Find where the given text appears and provide that cell's center as [X, Y] coordinate. 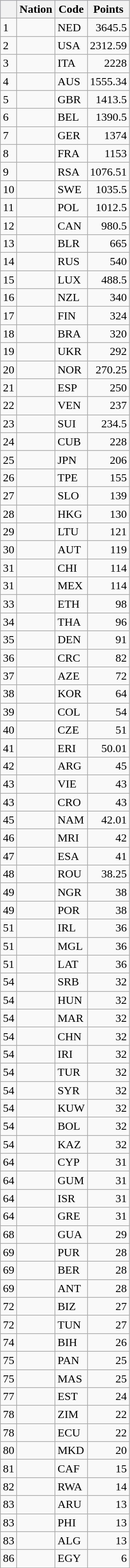
MGL [71, 946]
1390.5 [109, 117]
RWA [71, 1487]
96 [109, 622]
TUR [71, 1072]
3 [9, 63]
ISR [71, 1198]
10 [9, 189]
16 [9, 298]
LAT [71, 964]
30 [9, 550]
237 [109, 406]
PUR [71, 1252]
JPN [71, 460]
292 [109, 352]
CAN [71, 226]
37 [9, 676]
NGR [71, 892]
50.01 [109, 748]
CRO [71, 802]
SYR [71, 1090]
ZIM [71, 1415]
270.25 [109, 370]
POR [71, 910]
33 [9, 604]
340 [109, 298]
CAF [71, 1469]
COL [71, 712]
BEL [71, 117]
EGY [71, 1559]
NZL [71, 298]
GUA [71, 1234]
HUN [71, 1000]
CZE [71, 730]
BIZ [71, 1306]
THA [71, 622]
130 [109, 514]
1012.5 [109, 207]
119 [109, 550]
ETH [71, 604]
ITA [71, 63]
BOL [71, 1126]
1374 [109, 135]
1153 [109, 153]
1076.51 [109, 171]
CYP [71, 1162]
FIN [71, 316]
RSA [71, 171]
MEX [71, 586]
1035.5 [109, 189]
86 [9, 1559]
19 [9, 352]
23 [9, 424]
12 [9, 226]
DEN [71, 640]
11 [9, 207]
540 [109, 262]
NAM [71, 820]
GER [71, 135]
BER [71, 1270]
NED [71, 27]
7 [9, 135]
CHI [71, 568]
8 [9, 153]
ERI [71, 748]
40 [9, 730]
ARU [71, 1505]
GUM [71, 1180]
68 [9, 1234]
HKG [71, 514]
ANT [71, 1288]
98 [109, 604]
4 [9, 81]
MAR [71, 1018]
SRB [71, 982]
17 [9, 316]
KUW [71, 1108]
BLR [71, 244]
5 [9, 99]
155 [109, 478]
2228 [109, 63]
9 [9, 171]
TPE [71, 478]
NOR [71, 370]
CHN [71, 1036]
MRI [71, 838]
Nation [36, 9]
LTU [71, 532]
46 [9, 838]
MKD [71, 1451]
206 [109, 460]
AZE [71, 676]
GRE [71, 1216]
665 [109, 244]
SWE [71, 189]
Code [71, 9]
EST [71, 1397]
77 [9, 1397]
PAN [71, 1360]
UKR [71, 352]
ALG [71, 1541]
ARG [71, 766]
2312.59 [109, 45]
1555.34 [109, 81]
80 [9, 1451]
PHI [71, 1523]
KOR [71, 694]
KAZ [71, 1144]
1 [9, 27]
LUX [71, 280]
488.5 [109, 280]
47 [9, 856]
MAS [71, 1379]
IRI [71, 1054]
1413.5 [109, 99]
18 [9, 334]
CUB [71, 442]
ROU [71, 874]
250 [109, 388]
BIH [71, 1342]
USA [71, 45]
121 [109, 532]
SUI [71, 424]
FRA [71, 153]
AUT [71, 550]
CRC [71, 658]
38.25 [109, 874]
74 [9, 1342]
139 [109, 496]
91 [109, 640]
324 [109, 316]
42.01 [109, 820]
2 [9, 45]
ESA [71, 856]
ECU [71, 1433]
35 [9, 640]
34 [9, 622]
81 [9, 1469]
AUS [71, 81]
RUS [71, 262]
980.5 [109, 226]
ESP [71, 388]
VIE [71, 784]
320 [109, 334]
TUN [71, 1324]
GBR [71, 99]
228 [109, 442]
48 [9, 874]
POL [71, 207]
3645.5 [109, 27]
234.5 [109, 424]
BRA [71, 334]
IRL [71, 928]
Points [109, 9]
VEN [71, 406]
39 [9, 712]
SLO [71, 496]
21 [9, 388]
